Return [x, y] of the center of cell containing provided text 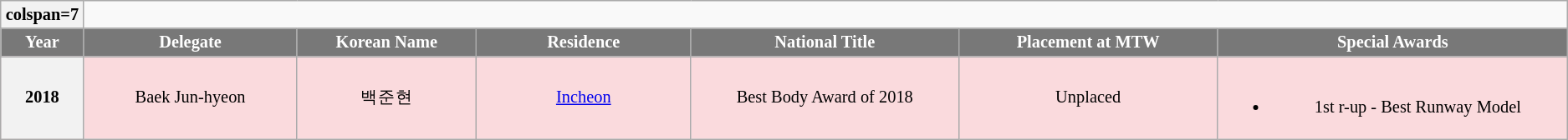
백준현 [386, 97]
Korean Name [386, 42]
Baek Jun-hyeon [191, 97]
Incheon [584, 97]
Special Awards [1393, 42]
colspan=7 [42, 14]
Placement at MTW [1087, 42]
1st r-up - Best Runway Model [1393, 97]
Unplaced [1087, 97]
Residence [584, 42]
Year [42, 42]
Best Body Award of 2018 [825, 97]
National Title [825, 42]
Delegate [191, 42]
2018 [42, 97]
